Determine the (X, Y) coordinate at the center of the cell enclosing the given text.  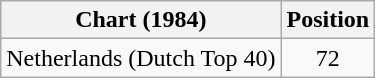
Chart (1984) (141, 20)
72 (328, 58)
Position (328, 20)
Netherlands (Dutch Top 40) (141, 58)
